Output the [X, Y] coordinate of the center of the cell containing the given text.  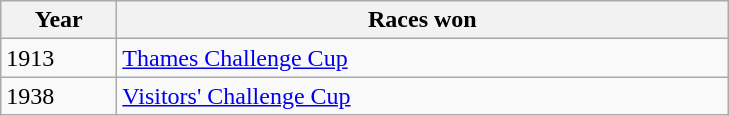
1938 [59, 96]
1913 [59, 58]
Visitors' Challenge Cup [422, 96]
Races won [422, 20]
Year [59, 20]
Thames Challenge Cup [422, 58]
